Return the [x, y] coordinate for the center point of the cell that contains the specified text.  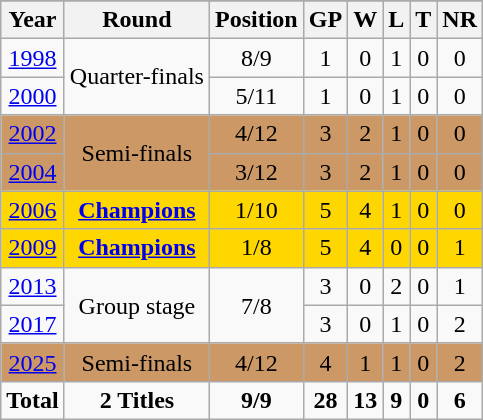
9/9 [256, 400]
L [396, 20]
GP [325, 20]
13 [366, 400]
1/8 [256, 248]
9 [396, 400]
2009 [33, 248]
8/9 [256, 58]
2025 [33, 362]
Position [256, 20]
2000 [33, 96]
Round [136, 20]
Total [33, 400]
2006 [33, 210]
28 [325, 400]
NR [460, 20]
7/8 [256, 305]
2017 [33, 324]
2013 [33, 286]
1/10 [256, 210]
Quarter-finals [136, 77]
T [424, 20]
3/12 [256, 172]
6 [460, 400]
W [366, 20]
Group stage [136, 305]
2004 [33, 172]
2 Titles [136, 400]
1998 [33, 58]
2002 [33, 134]
Year [33, 20]
5/11 [256, 96]
